Determine the (x, y) coordinate at the center of the cell enclosing the given text.  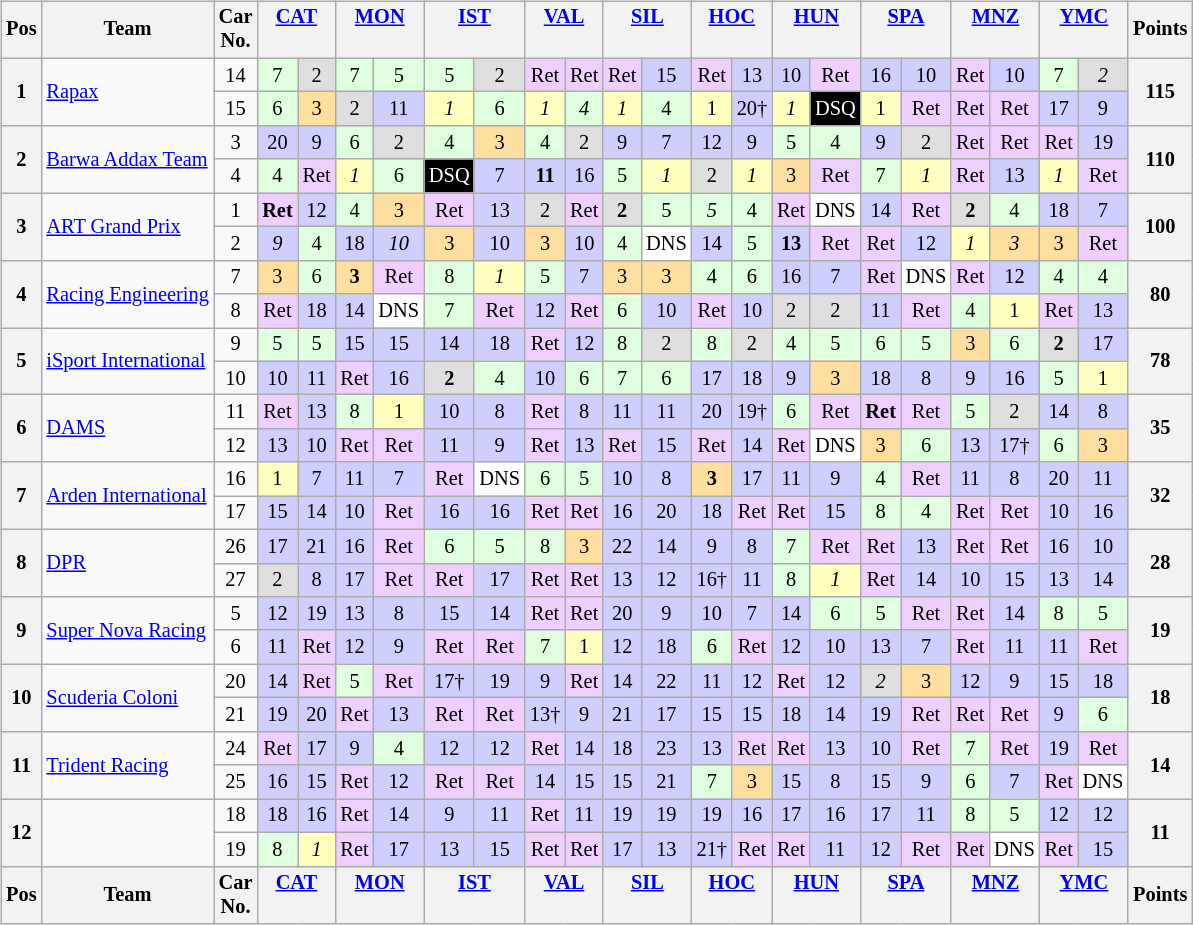
Scuderia Coloni (127, 698)
115 (1160, 92)
35 (1160, 428)
27 (236, 580)
Rapax (127, 92)
16† (712, 580)
Super Nova Racing (127, 630)
iSport International (127, 362)
19† (752, 412)
28 (1160, 562)
DAMS (127, 428)
110 (1160, 160)
Barwa Addax Team (127, 160)
ART Grand Prix (127, 226)
DPR (127, 562)
21† (712, 849)
78 (1160, 362)
24 (236, 748)
Trident Racing (127, 764)
20† (752, 109)
80 (1160, 294)
26 (236, 546)
25 (236, 782)
23 (666, 748)
100 (1160, 226)
Racing Engineering (127, 294)
32 (1160, 496)
13† (545, 715)
Arden International (127, 496)
